Identify which cell holds the provided text, then report its (x, y) central coordinate. 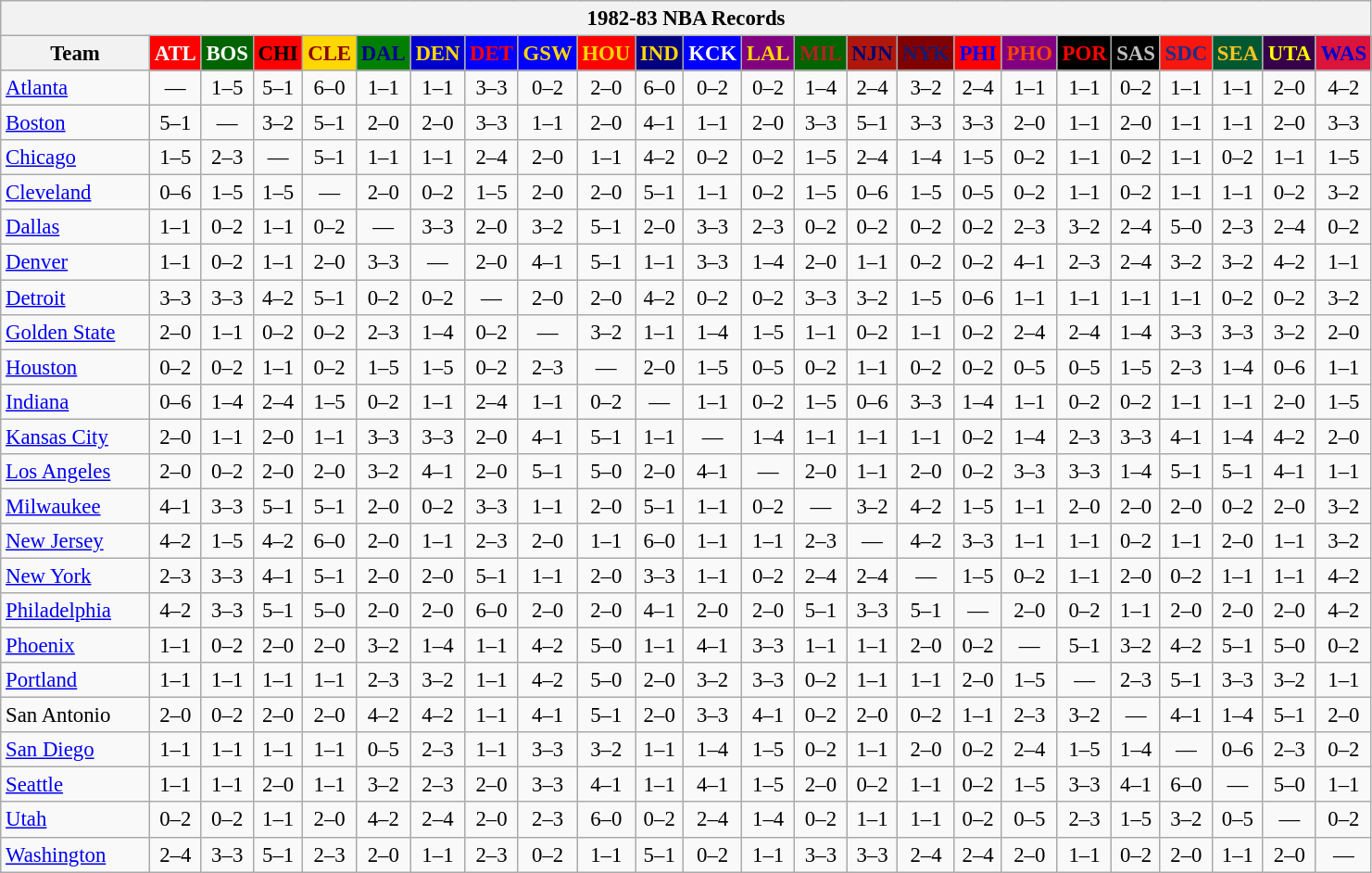
MIL (821, 54)
Seattle (76, 785)
1982-83 NBA Records (686, 19)
New Jersey (76, 541)
DEN (437, 54)
Washington (76, 854)
PHI (978, 54)
Team (76, 54)
LAL (767, 54)
UTA (1290, 54)
Los Angeles (76, 472)
Houston (76, 367)
Cleveland (76, 193)
Utah (76, 820)
NYK (926, 54)
Chicago (76, 158)
GSW (548, 54)
San Antonio (76, 715)
Dallas (76, 227)
KCK (713, 54)
SDC (1186, 54)
Atlanta (76, 88)
PHO (1029, 54)
CHI (278, 54)
ATL (175, 54)
Golden State (76, 332)
Portland (76, 680)
CLE (330, 54)
Indiana (76, 401)
Detroit (76, 297)
Phoenix (76, 646)
SEA (1238, 54)
Denver (76, 262)
Milwaukee (76, 506)
BOS (227, 54)
New York (76, 576)
Boston (76, 123)
WAS (1343, 54)
POR (1084, 54)
Philadelphia (76, 611)
HOU (606, 54)
NJN (873, 54)
San Diego (76, 750)
Kansas City (76, 436)
IND (660, 54)
SAS (1136, 54)
DAL (384, 54)
DET (491, 54)
